From the cell containing the given text, extract its center point as (X, Y) coordinate. 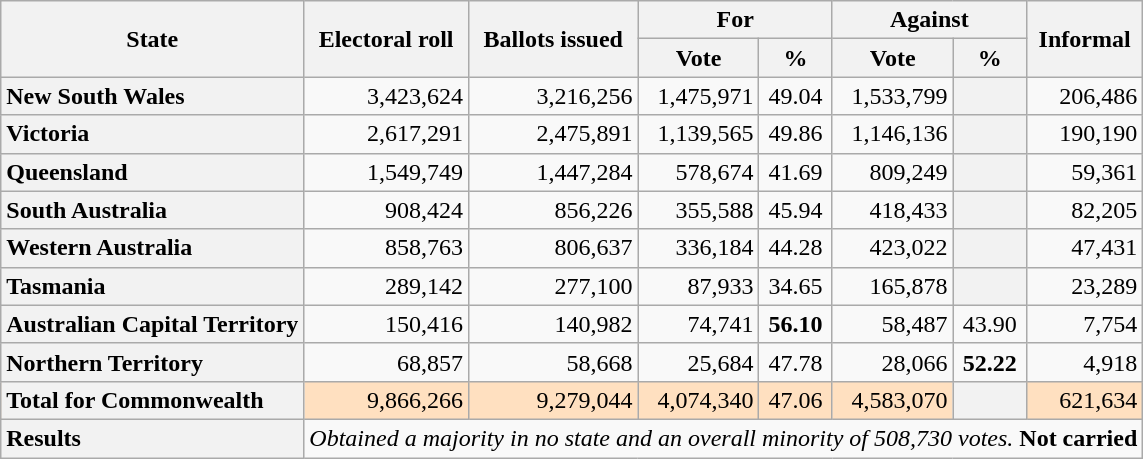
809,249 (892, 172)
Victoria (152, 134)
9,279,044 (553, 400)
150,416 (386, 324)
Results (152, 438)
858,763 (386, 248)
7,754 (1084, 324)
1,475,971 (698, 96)
82,205 (1084, 210)
4,583,070 (892, 400)
206,486 (1084, 96)
47,431 (1084, 248)
52.22 (990, 362)
1,549,749 (386, 172)
277,100 (553, 286)
2,475,891 (553, 134)
49.86 (796, 134)
9,866,266 (386, 400)
44.28 (796, 248)
621,634 (1084, 400)
856,226 (553, 210)
68,857 (386, 362)
1,146,136 (892, 134)
3,216,256 (553, 96)
58,487 (892, 324)
25,684 (698, 362)
23,289 (1084, 286)
418,433 (892, 210)
1,139,565 (698, 134)
Obtained a majority in no state and an overall minority of 508,730 votes. Not carried (724, 438)
289,142 (386, 286)
34.65 (796, 286)
56.10 (796, 324)
Western Australia (152, 248)
Against (929, 20)
59,361 (1084, 172)
2,617,291 (386, 134)
355,588 (698, 210)
Electoral roll (386, 39)
28,066 (892, 362)
336,184 (698, 248)
New South Wales (152, 96)
908,424 (386, 210)
Total for Commonwealth (152, 400)
45.94 (796, 210)
578,674 (698, 172)
43.90 (990, 324)
41.69 (796, 172)
58,668 (553, 362)
190,190 (1084, 134)
South Australia (152, 210)
87,933 (698, 286)
Queensland (152, 172)
Tasmania (152, 286)
165,878 (892, 286)
Australian Capital Territory (152, 324)
Northern Territory (152, 362)
Informal (1084, 39)
3,423,624 (386, 96)
For (735, 20)
47.06 (796, 400)
49.04 (796, 96)
47.78 (796, 362)
4,074,340 (698, 400)
74,741 (698, 324)
1,447,284 (553, 172)
4,918 (1084, 362)
140,982 (553, 324)
Ballots issued (553, 39)
State (152, 39)
806,637 (553, 248)
1,533,799 (892, 96)
423,022 (892, 248)
